Detect which cell encompasses the target text, then output its (X, Y) center coordinate. 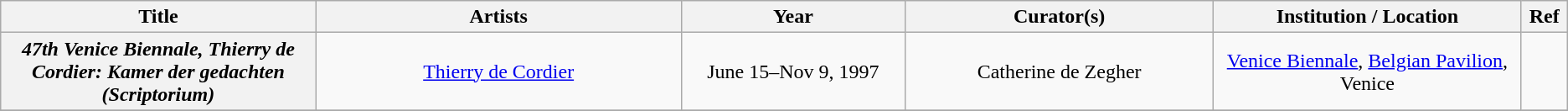
Venice Biennale, Belgian Pavilion, Venice (1368, 71)
Curator(s) (1060, 17)
Artists (498, 17)
June 15–Nov 9, 1997 (792, 71)
47th Venice Biennale, Thierry de Cordier: Kamer der gedachten (Scriptorium) (158, 71)
Year (792, 17)
Ref (1545, 17)
Title (158, 17)
Catherine de Zegher (1060, 71)
Institution / Location (1368, 17)
Thierry de Cordier (498, 71)
